Provide the (X, Y) coordinate of the cell's center where the given text is located.  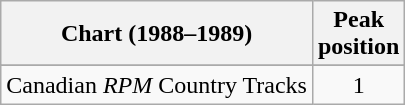
1 (358, 85)
Peakposition (358, 34)
Chart (1988–1989) (157, 34)
Canadian RPM Country Tracks (157, 85)
